From the cell containing the given text, extract its center point as (x, y) coordinate. 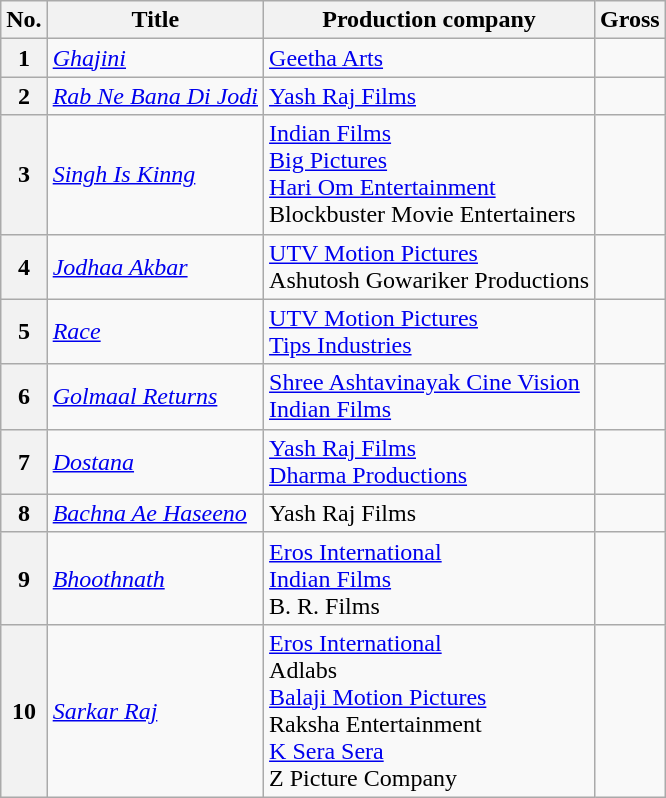
9 (24, 578)
Indian FilmsBig PicturesHari Om EntertainmentBlockbuster Movie Entertainers (430, 174)
UTV Motion PicturesTips Industries (430, 332)
Ghajini (155, 58)
10 (24, 710)
1 (24, 58)
Eros InternationalIndian FilmsB. R. Films (430, 578)
Singh Is Kinng (155, 174)
Sarkar Raj (155, 710)
8 (24, 513)
Bhoothnath (155, 578)
6 (24, 396)
Gross (630, 20)
Yash Raj FilmsDharma Productions (430, 462)
Golmaal Returns (155, 396)
4 (24, 266)
Eros InternationalAdlabsBalaji Motion PicturesRaksha EntertainmentK Sera SeraZ Picture Company (430, 710)
7 (24, 462)
UTV Motion PicturesAshutosh Gowariker Productions (430, 266)
Title (155, 20)
Jodhaa Akbar (155, 266)
Race (155, 332)
Bachna Ae Haseeno (155, 513)
Production company (430, 20)
No. (24, 20)
Dostana (155, 462)
Shree Ashtavinayak Cine VisionIndian Films (430, 396)
5 (24, 332)
2 (24, 96)
3 (24, 174)
Rab Ne Bana Di Jodi (155, 96)
Geetha Arts (430, 58)
